Scan for the cell matching the given text and deliver its (x, y) coordinate at center. 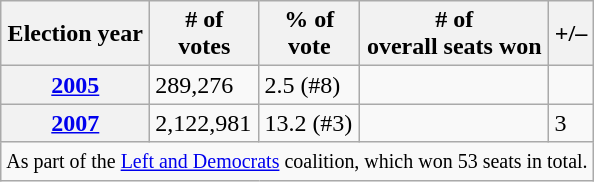
3 (571, 123)
Election year (76, 34)
% ofvote (310, 34)
2005 (76, 85)
2007 (76, 123)
# ofoverall seats won (454, 34)
+/– (571, 34)
289,276 (204, 85)
As part of the Left and Democrats coalition, which won 53 seats in total. (297, 161)
2,122,981 (204, 123)
# ofvotes (204, 34)
2.5 (#8) (310, 85)
13.2 (#3) (310, 123)
